Return [x, y] of the center of cell containing provided text 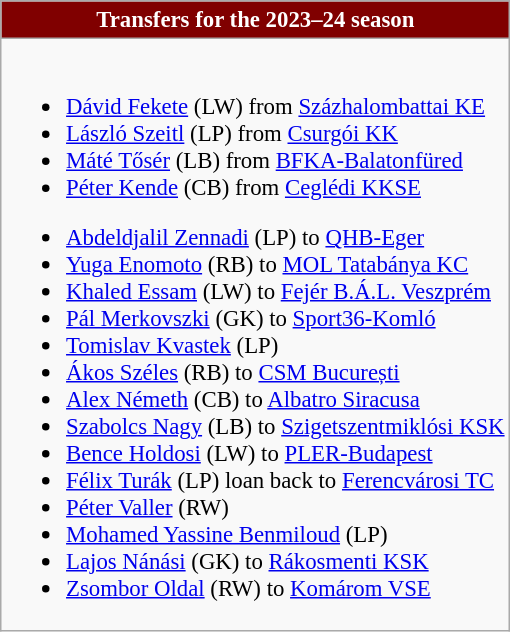
Transfers for the 2023–24 season [256, 20]
